Return the [x, y] coordinate for the center point of the cell that contains the specified text.  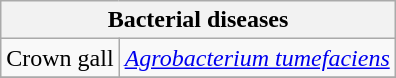
Crown gall [60, 58]
Agrobacterium tumefaciens [257, 58]
Bacterial diseases [198, 20]
